Return [x, y] of the center of cell containing provided text 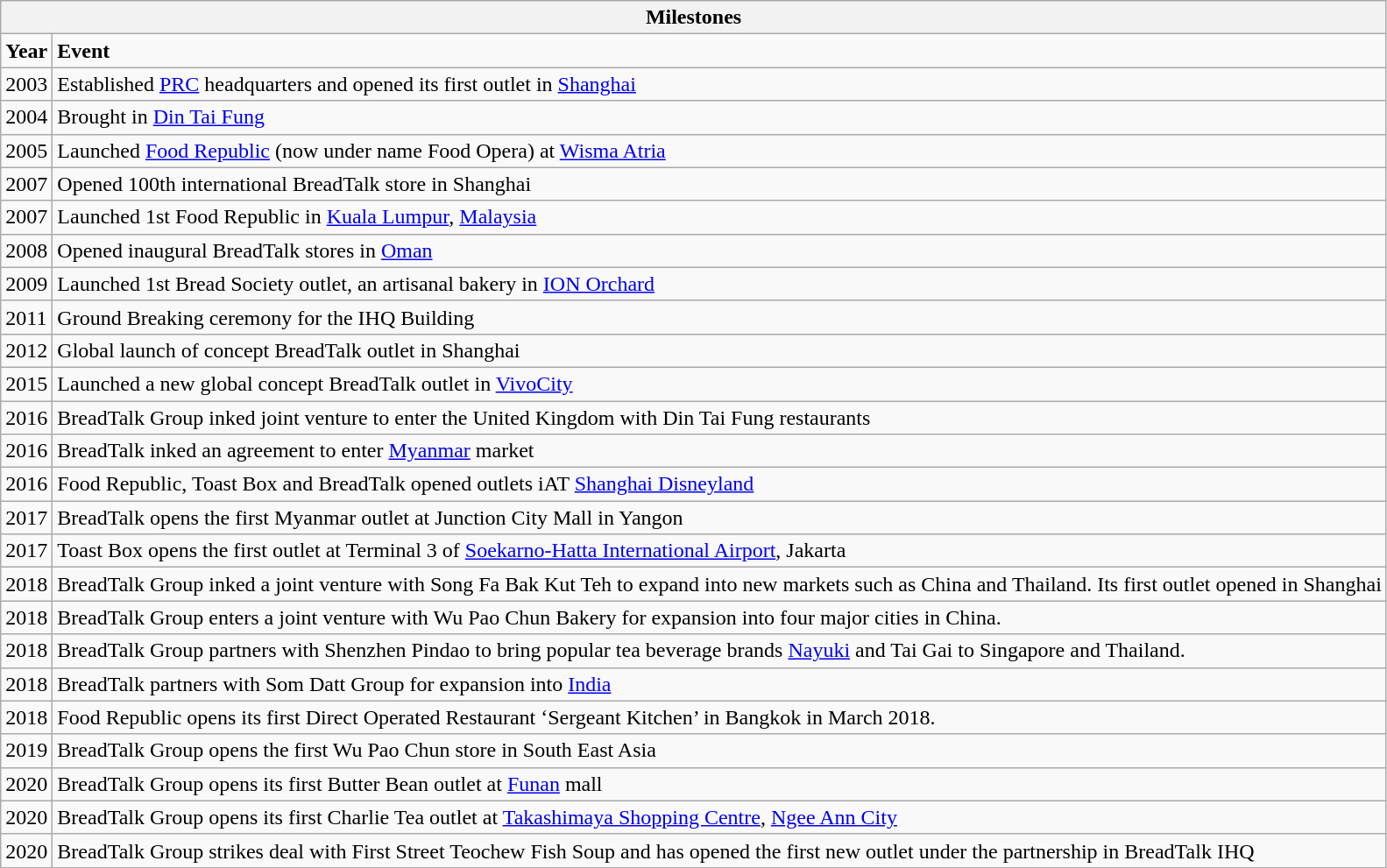
BreadTalk Group inked joint venture to enter the United Kingdom with Din Tai Fung restaurants [720, 418]
2012 [26, 350]
2004 [26, 117]
2019 [26, 751]
Event [720, 51]
Opened inaugural BreadTalk stores in Oman [720, 251]
Launched Food Republic (now under name Food Opera) at Wisma Atria [720, 151]
BreadTalk partners with Som Datt Group for expansion into India [720, 684]
BreadTalk opens the first Myanmar outlet at Junction City Mall in Yangon [720, 518]
Food Republic, Toast Box and BreadTalk opened outlets iAT Shanghai Disneyland [720, 484]
2015 [26, 384]
BreadTalk Group opens its first Butter Bean outlet at Funan mall [720, 784]
Food Republic opens its first Direct Operated Restaurant ‘Sergeant Kitchen’ in Bangkok in March 2018. [720, 717]
BreadTalk Group enters a joint venture with Wu Pao Chun Bakery for expansion into four major cities in China. [720, 617]
BreadTalk Group partners with Shenzhen Pindao to bring popular tea beverage brands Nayuki and Tai Gai to Singapore and Thailand. [720, 651]
Launched a new global concept BreadTalk outlet in VivoCity [720, 384]
BreadTalk Group strikes deal with First Street Teochew Fish Soup and has opened the first new outlet under the partnership in BreadTalk IHQ [720, 850]
Brought in Din Tai Fung [720, 117]
BreadTalk inked an agreement to enter Myanmar market [720, 451]
Launched 1st Bread Society outlet, an artisanal bakery in ION Orchard [720, 284]
Toast Box opens the first outlet at Terminal 3 of Soekarno-Hatta International Airport, Jakarta [720, 551]
Year [26, 51]
Milestones [694, 18]
Global launch of concept BreadTalk outlet in Shanghai [720, 350]
2009 [26, 284]
Opened 100th international BreadTalk store in Shanghai [720, 184]
2003 [26, 84]
Established PRC headquarters and opened its first outlet in Shanghai [720, 84]
Ground Breaking ceremony for the IHQ Building [720, 317]
2005 [26, 151]
Launched 1st Food Republic in Kuala Lumpur, Malaysia [720, 217]
BreadTalk Group opens its first Charlie Tea outlet at Takashimaya Shopping Centre, Ngee Ann City [720, 817]
BreadTalk Group opens the first Wu Pao Chun store in South East Asia [720, 751]
2011 [26, 317]
2008 [26, 251]
